Output the [X, Y] coordinate of the center of the cell containing the given text.  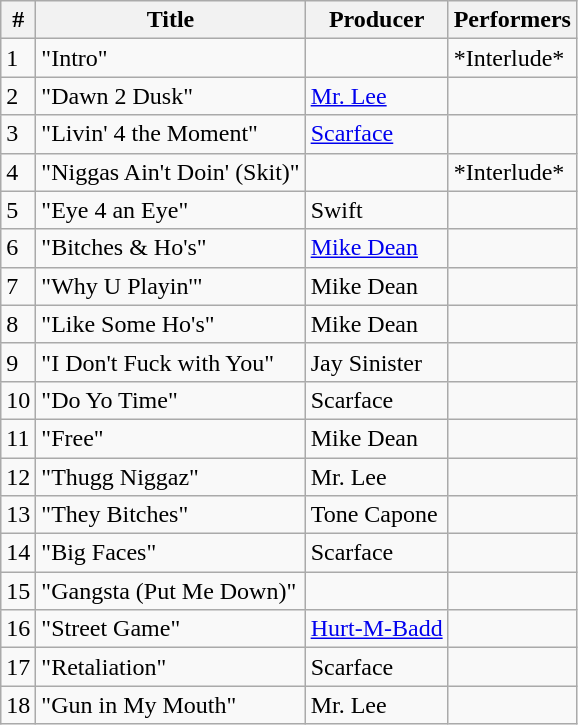
15 [18, 591]
18 [18, 705]
"Gangsta (Put Me Down)" [170, 591]
"Dawn 2 Dusk" [170, 96]
"Livin' 4 the Moment" [170, 134]
"Bitches & Ho's" [170, 248]
4 [18, 172]
# [18, 20]
1 [18, 58]
"Free" [170, 438]
"Do Yo Time" [170, 400]
6 [18, 248]
Performers [512, 20]
"Niggas Ain't Doin' (Skit)" [170, 172]
16 [18, 629]
"Retaliation" [170, 667]
"Thugg Niggaz" [170, 477]
Jay Sinister [376, 362]
3 [18, 134]
Producer [376, 20]
"Gun in My Mouth" [170, 705]
14 [18, 553]
5 [18, 210]
12 [18, 477]
"I Don't Fuck with You" [170, 362]
"Eye 4 an Eye" [170, 210]
13 [18, 515]
Hurt-M-Badd [376, 629]
9 [18, 362]
"Like Some Ho's" [170, 324]
Title [170, 20]
7 [18, 286]
10 [18, 400]
2 [18, 96]
"Big Faces" [170, 553]
"Intro" [170, 58]
"Why U Playin'" [170, 286]
11 [18, 438]
"They Bitches" [170, 515]
8 [18, 324]
Swift [376, 210]
17 [18, 667]
"Street Game" [170, 629]
Tone Capone [376, 515]
